Return the [x, y] coordinate for the center point of the cell that contains the specified text.  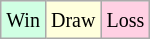
Draw [72, 20]
Win [24, 20]
Loss [126, 20]
